Search for the cell housing the specified text and yield its (X, Y) center coordinate. 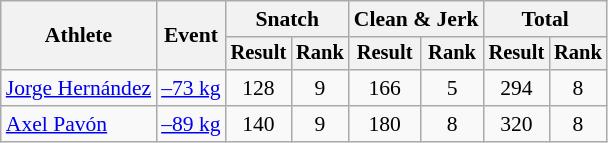
Total (546, 19)
Jorge Hernández (78, 88)
–73 kg (190, 88)
Clean & Jerk (416, 19)
Axel Pavón (78, 124)
180 (385, 124)
166 (385, 88)
Event (190, 36)
–89 kg (190, 124)
140 (259, 124)
320 (517, 124)
Snatch (288, 19)
294 (517, 88)
5 (452, 88)
Athlete (78, 36)
128 (259, 88)
